Pinpoint the cell where the given text exists, returning its (X, Y) midpoint coordinate. 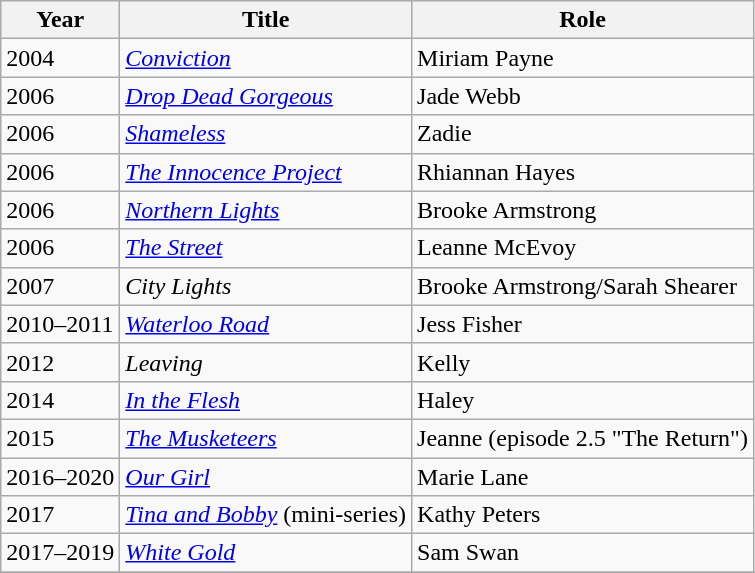
City Lights (266, 286)
Tina and Bobby (mini-series) (266, 515)
Brooke Armstrong (583, 210)
2014 (60, 400)
Zadie (583, 134)
The Innocence Project (266, 172)
White Gold (266, 553)
Jess Fisher (583, 324)
Sam Swan (583, 553)
Title (266, 20)
2007 (60, 286)
The Musketeers (266, 438)
2015 (60, 438)
Rhiannan Hayes (583, 172)
Miriam Payne (583, 58)
Waterloo Road (266, 324)
Jeanne (episode 2.5 "The Return") (583, 438)
Northern Lights (266, 210)
Haley (583, 400)
Kathy Peters (583, 515)
Role (583, 20)
2017 (60, 515)
2012 (60, 362)
2010–2011 (60, 324)
Marie Lane (583, 477)
Leaving (266, 362)
Kelly (583, 362)
In the Flesh (266, 400)
2004 (60, 58)
The Street (266, 248)
Jade Webb (583, 96)
Our Girl (266, 477)
Year (60, 20)
2017–2019 (60, 553)
Leanne McEvoy (583, 248)
Shameless (266, 134)
2016–2020 (60, 477)
Drop Dead Gorgeous (266, 96)
Conviction (266, 58)
Brooke Armstrong/Sarah Shearer (583, 286)
